Pinpoint the cell where the given text exists, returning its [x, y] midpoint coordinate. 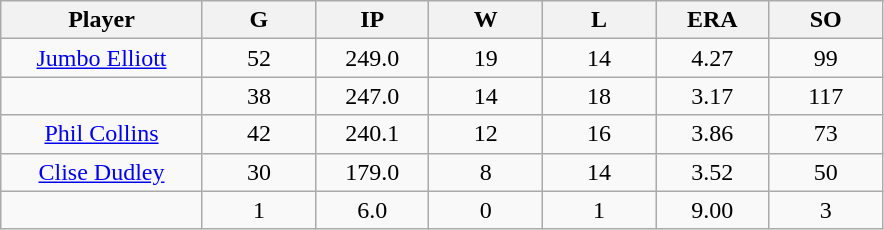
SO [826, 20]
30 [258, 172]
8 [486, 172]
19 [486, 58]
4.27 [712, 58]
G [258, 20]
Clise Dudley [102, 172]
117 [826, 96]
Player [102, 20]
249.0 [372, 58]
3.52 [712, 172]
73 [826, 134]
247.0 [372, 96]
6.0 [372, 210]
16 [598, 134]
Phil Collins [102, 134]
38 [258, 96]
99 [826, 58]
Jumbo Elliott [102, 58]
50 [826, 172]
IP [372, 20]
3.17 [712, 96]
9.00 [712, 210]
L [598, 20]
18 [598, 96]
240.1 [372, 134]
3.86 [712, 134]
ERA [712, 20]
W [486, 20]
52 [258, 58]
42 [258, 134]
0 [486, 210]
3 [826, 210]
179.0 [372, 172]
12 [486, 134]
